Find where the given text appears and provide that cell's center as (X, Y) coordinate. 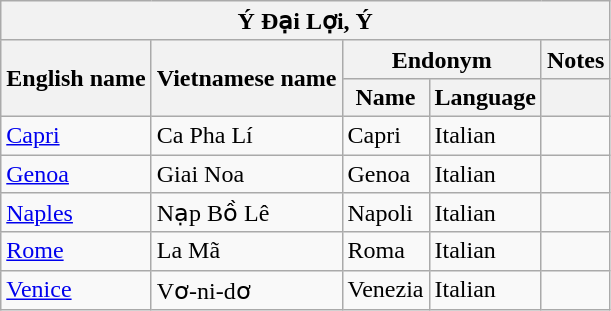
Ca Pha Lí (246, 135)
English name (76, 78)
Name (386, 97)
Venice (76, 290)
Rome (76, 251)
La Mã (246, 251)
Napoli (386, 213)
Naples (76, 213)
Vietnamese name (246, 78)
Vơ-ni-dơ (246, 290)
Notes (575, 59)
Language (485, 97)
Venezia (386, 290)
Giai Noa (246, 173)
Nạp Bồ Lê (246, 213)
Endonym (442, 59)
Roma (386, 251)
Ý Đại Lợi, Ý (306, 21)
